Output the (X, Y) coordinate of the center of the cell containing the given text.  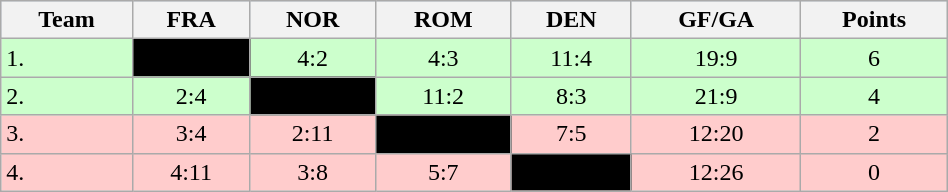
4 (874, 96)
5:7 (443, 172)
GF/GA (716, 20)
21:9 (716, 96)
Team (67, 20)
3:4 (191, 134)
3. (67, 134)
1. (67, 58)
0 (874, 172)
4:2 (312, 58)
19:9 (716, 58)
7:5 (571, 134)
ROM (443, 20)
3:8 (312, 172)
4. (67, 172)
12:20 (716, 134)
8:3 (571, 96)
2:4 (191, 96)
2:11 (312, 134)
NOR (312, 20)
11:2 (443, 96)
Points (874, 20)
2. (67, 96)
11:4 (571, 58)
FRA (191, 20)
6 (874, 58)
4:3 (443, 58)
DEN (571, 20)
4:11 (191, 172)
12:26 (716, 172)
2 (874, 134)
